Identify which cell holds the provided text, then report its (x, y) central coordinate. 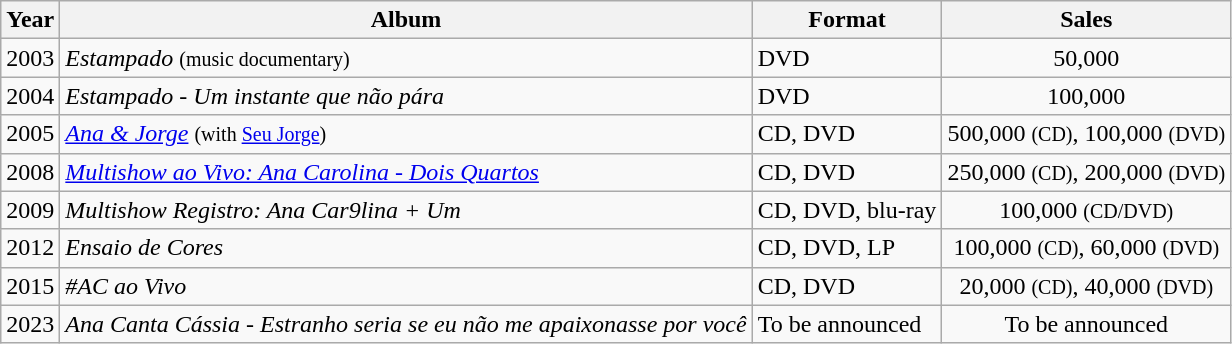
100,000 (1086, 96)
250,000 (CD), 200,000 (DVD) (1086, 172)
2003 (30, 58)
Multishow Registro: Ana Car9lina + Um (406, 210)
2012 (30, 248)
Sales (1086, 20)
2015 (30, 286)
2008 (30, 172)
Ensaio de Cores (406, 248)
100,000 (CD/DVD) (1086, 210)
2004 (30, 96)
2005 (30, 134)
2023 (30, 324)
2009 (30, 210)
Album (406, 20)
#AC ao Vivo (406, 286)
Estampado (music documentary) (406, 58)
Multishow ao Vivo: Ana Carolina - Dois Quartos (406, 172)
20,000 (CD), 40,000 (DVD) (1086, 286)
CD, DVD, LP (847, 248)
Format (847, 20)
Ana Canta Cássia - Estranho seria se eu não me apaixonasse por você (406, 324)
Ana & Jorge (with Seu Jorge) (406, 134)
CD, DVD, blu-ray (847, 210)
Year (30, 20)
50,000 (1086, 58)
500,000 (CD), 100,000 (DVD) (1086, 134)
100,000 (CD), 60,000 (DVD) (1086, 248)
Estampado - Um instante que não pára (406, 96)
